Return the [X, Y] coordinate for the center point of the cell that contains the specified text.  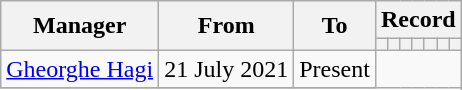
From [226, 26]
Manager [80, 26]
Record [418, 20]
Present [335, 69]
Gheorghe Hagi [80, 69]
To [335, 26]
21 July 2021 [226, 69]
